From the cell containing the given text, extract its center point as (X, Y) coordinate. 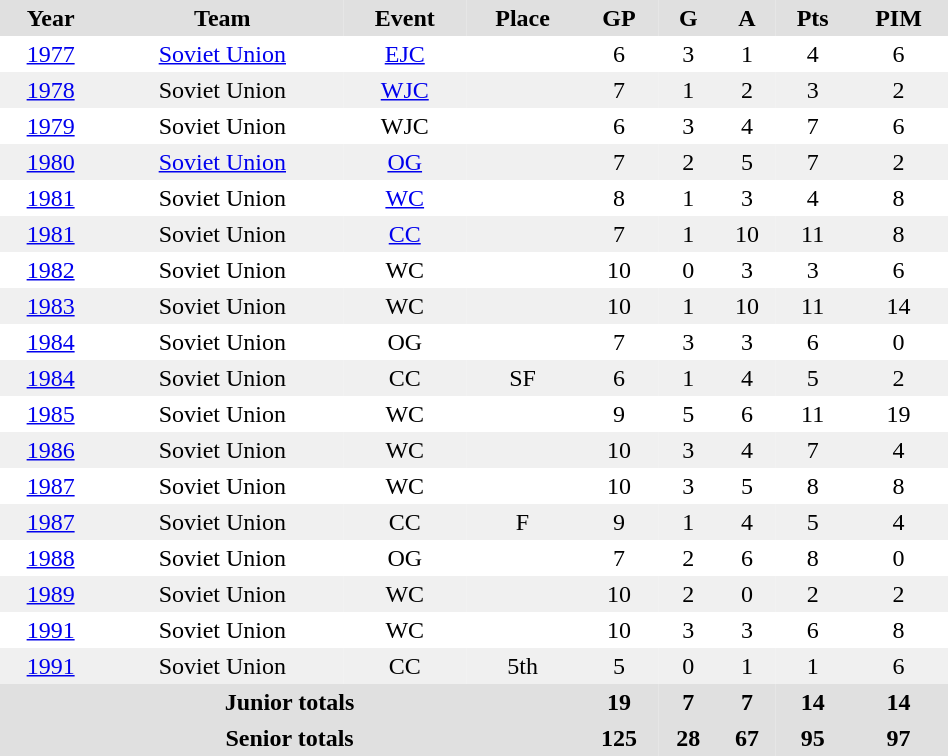
1979 (50, 126)
28 (688, 738)
PIM (898, 18)
Senior totals (290, 738)
5th (522, 666)
1978 (50, 90)
125 (619, 738)
Team (222, 18)
1986 (50, 450)
Year (50, 18)
1985 (50, 414)
GP (619, 18)
97 (898, 738)
Place (522, 18)
SF (522, 378)
F (522, 522)
67 (748, 738)
Pts (812, 18)
A (748, 18)
1977 (50, 54)
EJC (404, 54)
95 (812, 738)
1982 (50, 270)
1989 (50, 594)
1980 (50, 162)
Event (404, 18)
Junior totals (290, 702)
G (688, 18)
1988 (50, 558)
1983 (50, 306)
